Pinpoint the cell where the given text exists, returning its (x, y) midpoint coordinate. 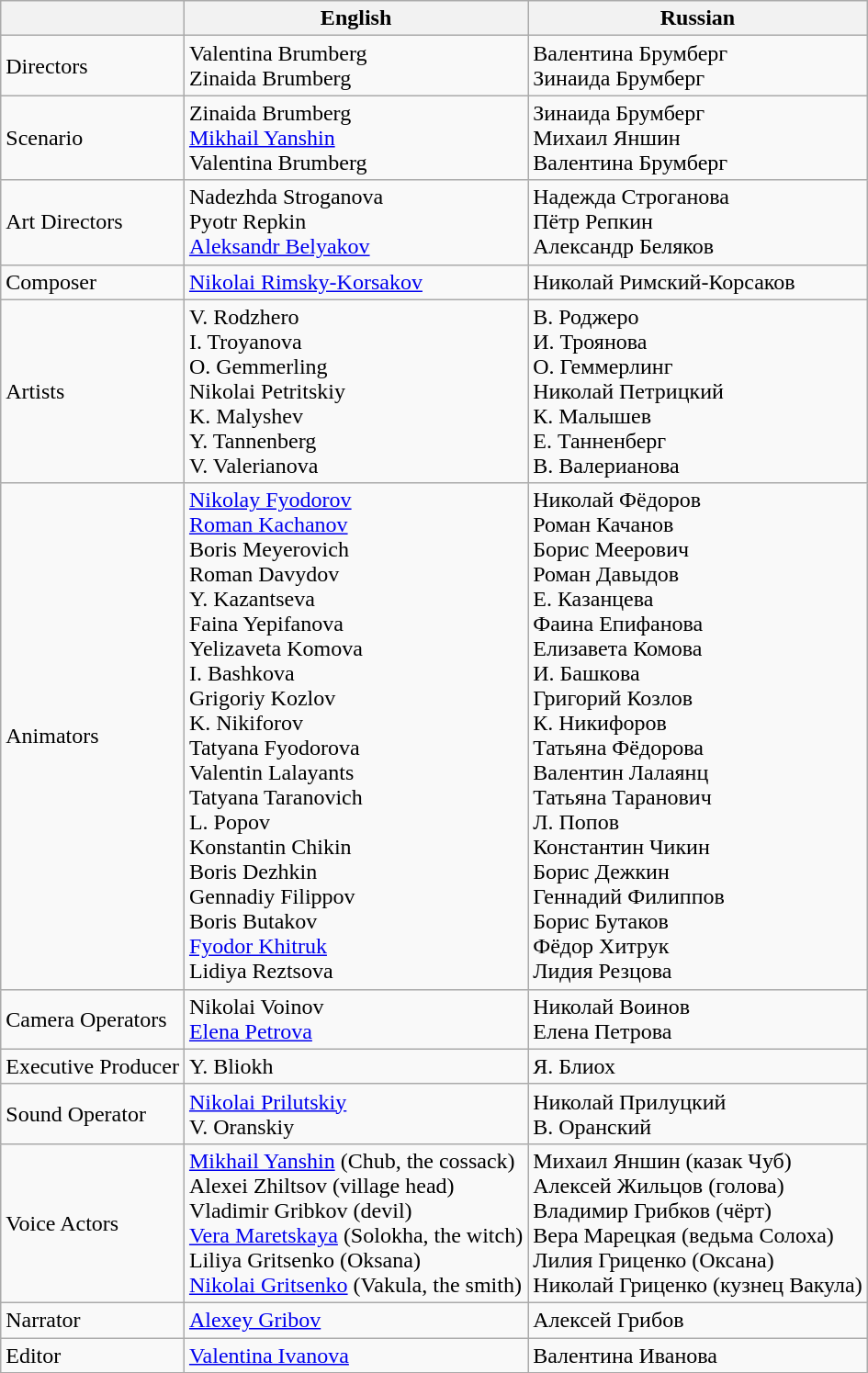
Executive Producer (93, 1066)
Николай ВоиновЕлена Петрова (698, 1019)
Зинаида БрумбергМихаил ЯншинВалентина Брумберг (698, 138)
Art Directors (93, 222)
Nikolai VoinovElena Petrova (355, 1019)
Camera Operators (93, 1019)
Nadezhda StroganovaPyotr RepkinAleksandr Belyakov (355, 222)
Voice Actors (93, 1223)
Editor (93, 1355)
Nikolai Rimsky-Korsakov (355, 282)
Scenario (93, 138)
Narrator (93, 1320)
Valentina Ivanova (355, 1355)
Composer (93, 282)
Artists (93, 391)
Alexey Gribov (355, 1320)
Nikolai PrilutskiyV. Oranskiy (355, 1113)
Алексей Грибов (698, 1320)
English (355, 18)
V. RodzheroI. TroyanovaO. GemmerlingNikolai PetritskiyK. MalyshevY. TannenbergV. Valerianova (355, 391)
Russian (698, 18)
Валентина БрумбергЗинаида Брумберг (698, 66)
Николай ПрилуцкийВ. Оранский (698, 1113)
Я. Блиох (698, 1066)
Zinaida BrumbergMikhail YanshinValentina Brumberg (355, 138)
Николай Римский-Корсаков (698, 282)
Valentina BrumbergZinaida Brumberg (355, 66)
В. РоджероИ. ТрояноваО. ГеммерлингНиколай ПетрицкийК. МалышевЕ. ТанненбергВ. Валерианова (698, 391)
Directors (93, 66)
Animators (93, 737)
Валентина Иванова (698, 1355)
Sound Operator (93, 1113)
Надежда СтрогановаПётр РепкинАлександр Беляков (698, 222)
Y. Bliokh (355, 1066)
